Search for the cell housing the specified text and yield its (x, y) center coordinate. 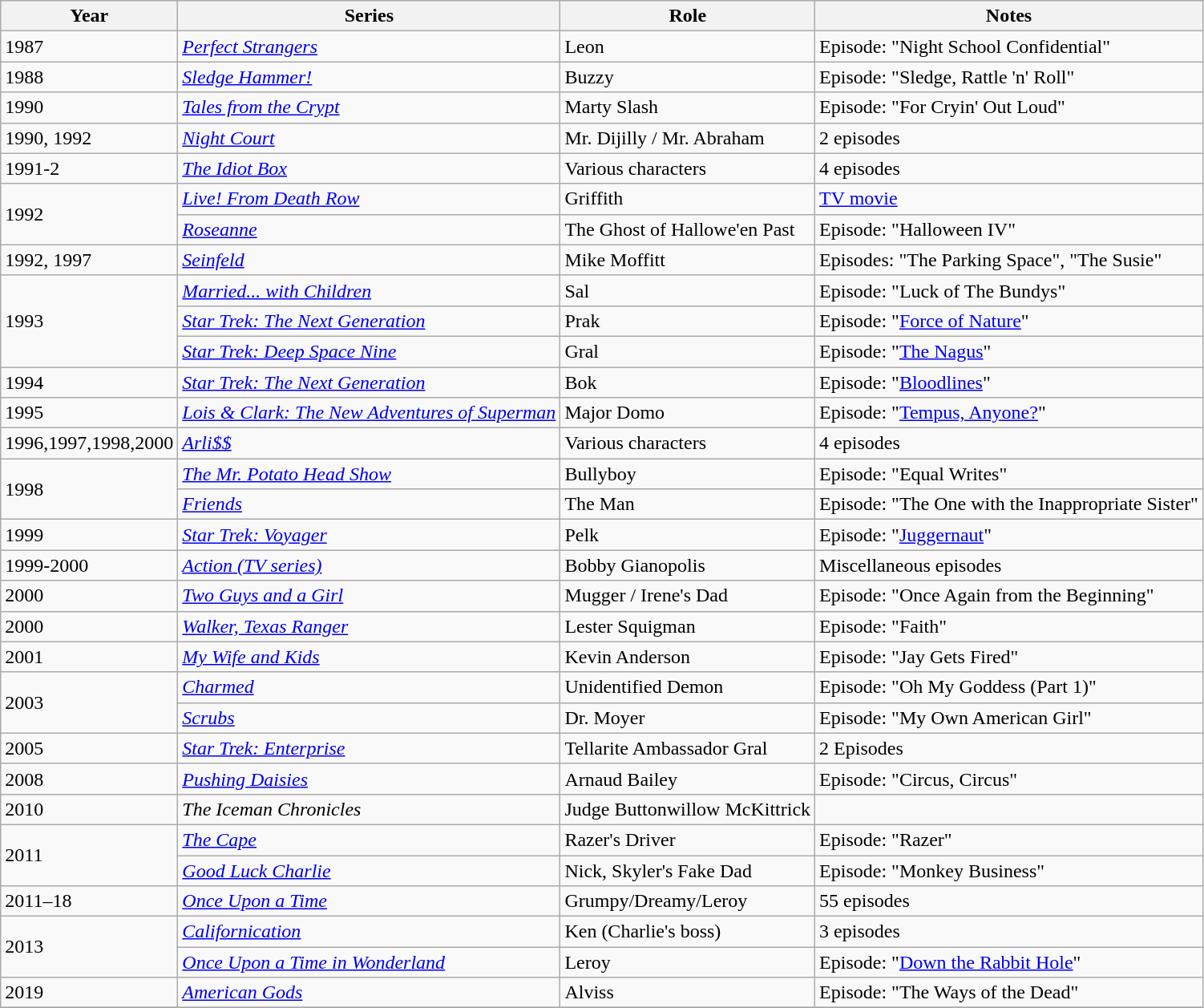
Grumpy/Dreamy/Leroy (688, 901)
Episode: "Force of Nature" (1009, 321)
Episode: "Bloodlines" (1009, 383)
Star Trek: Voyager (369, 535)
Episode: "The Ways of the Dead" (1009, 993)
Major Domo (688, 413)
Episode: "Night School Confidential" (1009, 47)
The Cape (369, 840)
1990 (90, 107)
TV movie (1009, 199)
1994 (90, 383)
Episode: "Faith" (1009, 626)
Mike Moffitt (688, 260)
Marty Slash (688, 107)
Episode: "Down the Rabbit Hole" (1009, 962)
2008 (90, 779)
Episode: "For Cryin' Out Loud" (1009, 107)
Kevin Anderson (688, 657)
Bullyboy (688, 474)
2 episodes (1009, 138)
1992, 1997 (90, 260)
1996,1997,1998,2000 (90, 443)
Episodes: "The Parking Space", "The Susie" (1009, 260)
Episode: "The Nagus" (1009, 351)
Episode: "Equal Writes" (1009, 474)
The Iceman Chronicles (369, 809)
The Mr. Potato Head Show (369, 474)
Charmed (369, 687)
Dr. Moyer (688, 718)
Episode: "Oh My Goddess (Part 1)" (1009, 687)
Judge Buttonwillow McKittrick (688, 809)
Sal (688, 290)
1995 (90, 413)
Star Trek: Deep Space Nine (369, 351)
Episode: "My Own American Girl" (1009, 718)
Lester Squigman (688, 626)
1999-2000 (90, 565)
Year (90, 16)
Leroy (688, 962)
Gral (688, 351)
Seinfeld (369, 260)
Notes (1009, 16)
2011 (90, 855)
Griffith (688, 199)
Razer's Driver (688, 840)
1990, 1992 (90, 138)
Tales from the Crypt (369, 107)
Buzzy (688, 77)
1992 (90, 214)
Arnaud Bailey (688, 779)
1999 (90, 535)
Two Guys and a Girl (369, 596)
Episode: "Razer" (1009, 840)
Alviss (688, 993)
Once Upon a Time (369, 901)
1998 (90, 489)
3 episodes (1009, 932)
1987 (90, 47)
Unidentified Demon (688, 687)
Episode: "Jay Gets Fired" (1009, 657)
55 episodes (1009, 901)
Action (TV series) (369, 565)
Married... with Children (369, 290)
Good Luck Charlie (369, 870)
Walker, Texas Ranger (369, 626)
2003 (90, 702)
Role (688, 16)
Californication (369, 932)
Night Court (369, 138)
1993 (90, 321)
Roseanne (369, 229)
Star Trek: Enterprise (369, 748)
2013 (90, 947)
Once Upon a Time in Wonderland (369, 962)
American Gods (369, 993)
2005 (90, 748)
2011–18 (90, 901)
Arli$$ (369, 443)
Sledge Hammer! (369, 77)
Leon (688, 47)
Perfect Strangers (369, 47)
Ken (Charlie's boss) (688, 932)
Episode: "Once Again from the Beginning" (1009, 596)
Mugger / Irene's Dad (688, 596)
Live! From Death Row (369, 199)
Episode: "Halloween IV" (1009, 229)
My Wife and Kids (369, 657)
The Idiot Box (369, 168)
Bok (688, 383)
Episode: "Juggernaut" (1009, 535)
Episode: "The One with the Inappropriate Sister" (1009, 504)
1991-2 (90, 168)
Scrubs (369, 718)
Episode: "Circus, Circus" (1009, 779)
Series (369, 16)
Bobby Gianopolis (688, 565)
Tellarite Ambassador Gral (688, 748)
Friends (369, 504)
The Man (688, 504)
Prak (688, 321)
2019 (90, 993)
2010 (90, 809)
The Ghost of Hallowe'en Past (688, 229)
Episode: "Luck of The Bundys" (1009, 290)
Episode: "Sledge, Rattle 'n' Roll" (1009, 77)
Lois & Clark: The New Adventures of Superman (369, 413)
Pelk (688, 535)
Nick, Skyler's Fake Dad (688, 870)
2001 (90, 657)
Episode: "Tempus, Anyone?" (1009, 413)
Pushing Daisies (369, 779)
Miscellaneous episodes (1009, 565)
2 Episodes (1009, 748)
Mr. Dijilly / Mr. Abraham (688, 138)
Episode: "Monkey Business" (1009, 870)
1988 (90, 77)
